Search for the cell housing the specified text and yield its (X, Y) center coordinate. 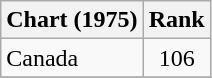
Chart (1975) (72, 20)
Canada (72, 58)
106 (176, 58)
Rank (176, 20)
